Return the (x, y) coordinate for the center point of the cell that contains the specified text.  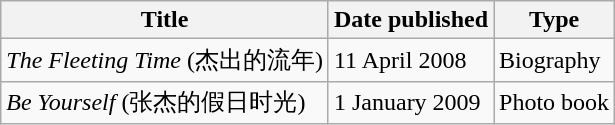
Title (165, 20)
The Fleeting Time (杰出的流年) (165, 60)
11 April 2008 (410, 60)
Date published (410, 20)
Be Yourself (张杰的假日时光) (165, 102)
1 January 2009 (410, 102)
Type (554, 20)
Photo book (554, 102)
Biography (554, 60)
